Find where the given text appears and provide that cell's center as (X, Y) coordinate. 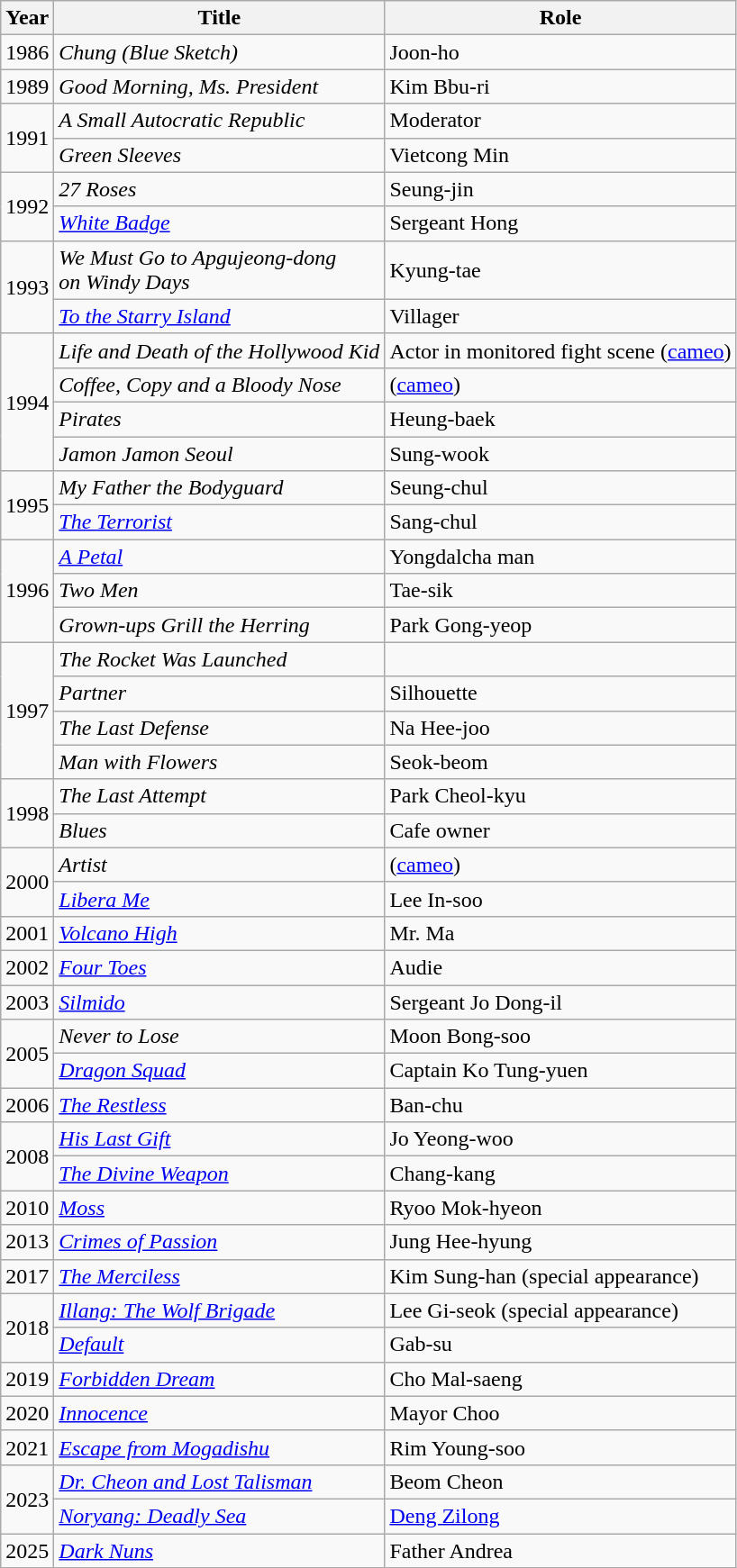
2002 (27, 967)
2021 (27, 1447)
Joon-ho (560, 52)
Audie (560, 967)
Silmido (220, 1002)
2010 (27, 1208)
We Must Go to Apgujeong-dong on Windy Days (220, 270)
2013 (27, 1242)
Blues (220, 830)
2017 (27, 1276)
Role (560, 18)
White Badge (220, 223)
2019 (27, 1379)
Father Andrea (560, 1550)
Sung-wook (560, 453)
Volcano High (220, 933)
Year (27, 18)
1991 (27, 138)
Ban-chu (560, 1105)
27 Roses (220, 189)
Moon Bong-soo (560, 1037)
Rim Young-soo (560, 1447)
The Restless (220, 1105)
Moss (220, 1208)
The Terrorist (220, 522)
1986 (27, 52)
2006 (27, 1105)
Illang: The Wolf Brigade (220, 1310)
Chang-kang (560, 1174)
Two Men (220, 591)
Innocence (220, 1413)
2025 (27, 1550)
Actor in monitored fight scene (cameo) (560, 350)
Lee In-soo (560, 899)
A Small Autocratic Republic (220, 121)
Grown-ups Grill the Herring (220, 625)
Sergeant Jo Dong-il (560, 1002)
2023 (27, 1499)
Lee Gi-seok (special appearance) (560, 1310)
My Father the Bodyguard (220, 488)
1998 (27, 813)
To the Starry Island (220, 316)
Park Gong-yeop (560, 625)
The Last Defense (220, 728)
Tae-sik (560, 591)
Forbidden Dream (220, 1379)
Ryoo Mok-hyeon (560, 1208)
1996 (27, 591)
Escape from Mogadishu (220, 1447)
The Rocket Was Launched (220, 659)
Man with Flowers (220, 762)
Life and Death of the Hollywood Kid (220, 350)
1992 (27, 206)
Kim Bbu-ri (560, 86)
2001 (27, 933)
Mayor Choo (560, 1413)
Kim Sung-han (special appearance) (560, 1276)
Good Morning, Ms. President (220, 86)
1994 (27, 402)
Default (220, 1345)
2018 (27, 1328)
Pirates (220, 419)
The Last Attempt (220, 796)
Chung (Blue Sketch) (220, 52)
2003 (27, 1002)
Dark Nuns (220, 1550)
Cho Mal-saeng (560, 1379)
Captain Ko Tung-yuen (560, 1071)
Villager (560, 316)
Noryang: Deadly Sea (220, 1516)
2000 (27, 882)
Green Sleeves (220, 155)
Libera Me (220, 899)
Never to Lose (220, 1037)
1997 (27, 711)
Yongdalcha man (560, 557)
2005 (27, 1054)
Gab-su (560, 1345)
Vietcong Min (560, 155)
Kyung-tae (560, 270)
Jo Yeong-woo (560, 1139)
Silhouette (560, 693)
Seung-chul (560, 488)
Four Toes (220, 967)
Park Cheol-kyu (560, 796)
Coffee, Copy and a Bloody Nose (220, 385)
2008 (27, 1156)
Jung Hee-hyung (560, 1242)
Moderator (560, 121)
Seok-beom (560, 762)
Partner (220, 693)
The Divine Weapon (220, 1174)
A Petal (220, 557)
Cafe owner (560, 830)
Dragon Squad (220, 1071)
Mr. Ma (560, 933)
1995 (27, 505)
The Merciless (220, 1276)
Sergeant Hong (560, 223)
Deng Zilong (560, 1516)
Sang-chul (560, 522)
2020 (27, 1413)
His Last Gift (220, 1139)
Title (220, 18)
Artist (220, 865)
Heung-baek (560, 419)
Crimes of Passion (220, 1242)
Dr. Cheon and Lost Talisman (220, 1482)
Seung-jin (560, 189)
Na Hee-joo (560, 728)
Jamon Jamon Seoul (220, 453)
1989 (27, 86)
Beom Cheon (560, 1482)
1993 (27, 286)
